For the text-containing cell, return its midpoint in (X, Y) coordinate format. 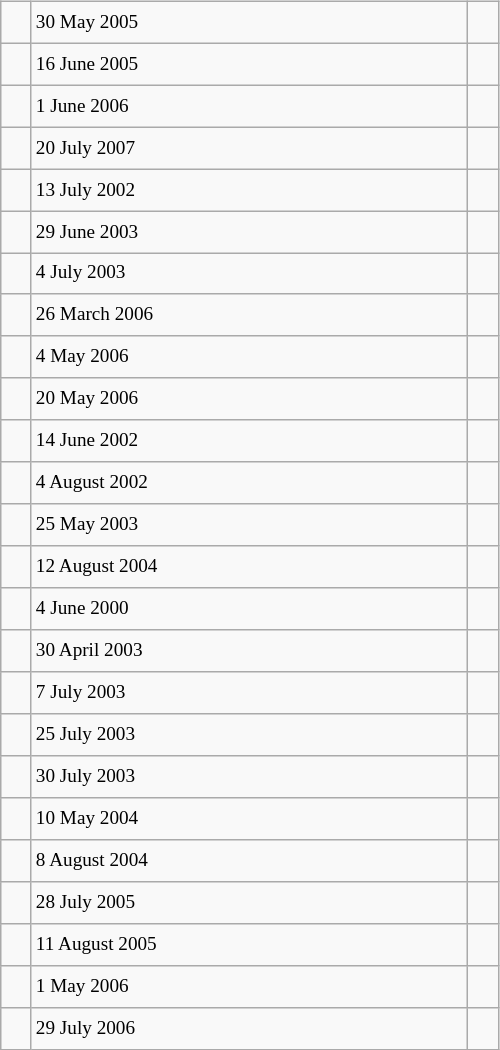
30 July 2003 (250, 777)
29 June 2003 (250, 232)
30 May 2005 (250, 22)
11 August 2005 (250, 944)
26 March 2006 (250, 315)
4 July 2003 (250, 274)
30 April 2003 (250, 651)
8 August 2004 (250, 861)
25 July 2003 (250, 735)
1 June 2006 (250, 106)
20 May 2006 (250, 399)
12 August 2004 (250, 567)
29 July 2006 (250, 1028)
20 July 2007 (250, 148)
1 May 2006 (250, 986)
4 August 2002 (250, 483)
10 May 2004 (250, 819)
4 June 2000 (250, 609)
14 June 2002 (250, 441)
4 May 2006 (250, 357)
16 June 2005 (250, 64)
7 July 2003 (250, 693)
25 May 2003 (250, 525)
28 July 2005 (250, 902)
13 July 2002 (250, 190)
